Return [X, Y] of the center of cell containing provided text 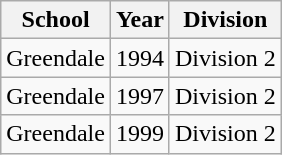
School [56, 20]
1999 [140, 134]
1994 [140, 58]
Division [225, 20]
Year [140, 20]
1997 [140, 96]
